Scan for the cell matching the given text and deliver its [X, Y] coordinate at center. 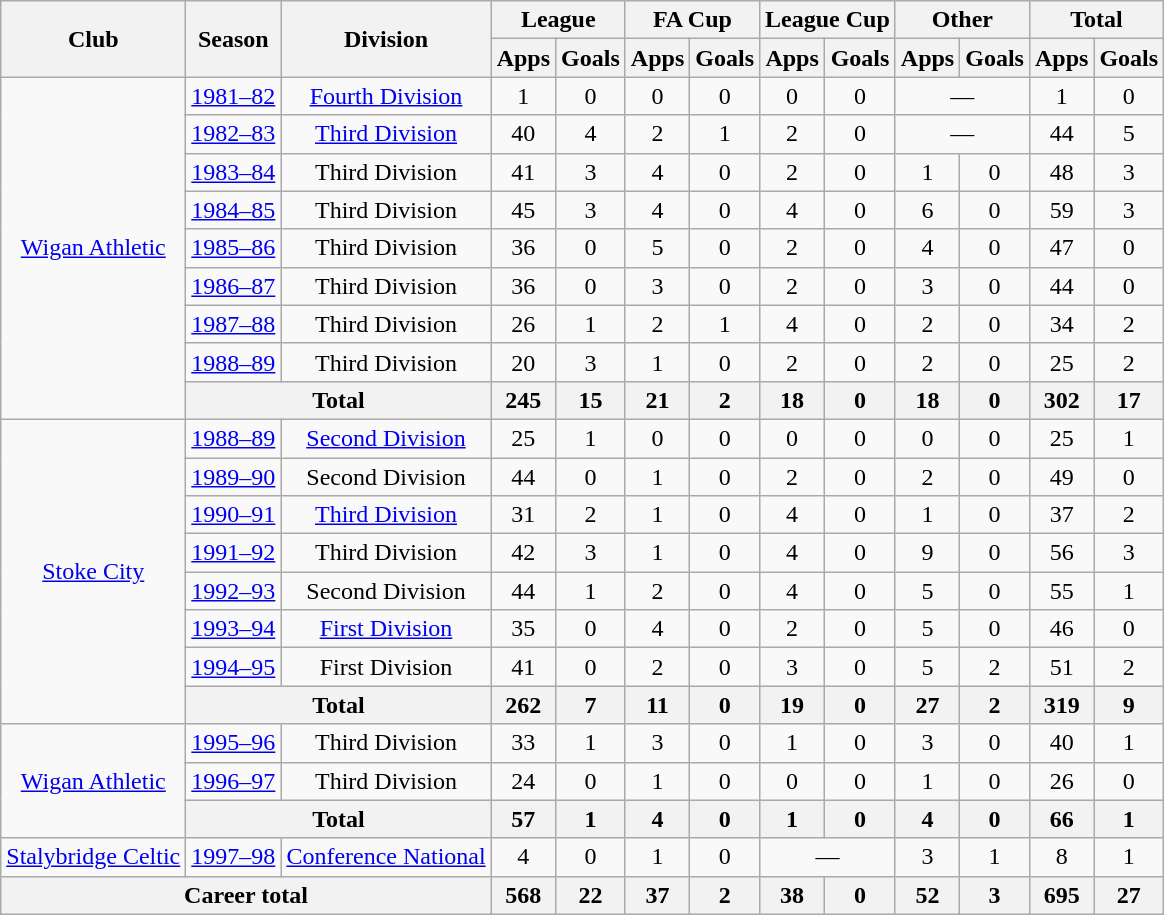
55 [1061, 591]
1995–96 [234, 743]
Fourth Division [386, 96]
15 [591, 400]
31 [523, 515]
FA Cup [692, 20]
Other [962, 20]
33 [523, 743]
1996–97 [234, 781]
45 [523, 210]
17 [1129, 400]
Conference National [386, 857]
245 [523, 400]
66 [1061, 819]
1994–95 [234, 667]
1987–88 [234, 324]
568 [523, 895]
1983–84 [234, 172]
1989–90 [234, 477]
695 [1061, 895]
1990–91 [234, 515]
48 [1061, 172]
1982–83 [234, 134]
Stoke City [94, 571]
51 [1061, 667]
Stalybridge Celtic [94, 857]
6 [927, 210]
57 [523, 819]
Division [386, 39]
7 [591, 705]
22 [591, 895]
42 [523, 553]
Club [94, 39]
302 [1061, 400]
League [558, 20]
47 [1061, 248]
52 [927, 895]
262 [523, 705]
8 [1061, 857]
1981–82 [234, 96]
34 [1061, 324]
20 [523, 362]
19 [792, 705]
56 [1061, 553]
1984–85 [234, 210]
League Cup [828, 20]
1993–94 [234, 629]
21 [657, 400]
35 [523, 629]
46 [1061, 629]
38 [792, 895]
319 [1061, 705]
59 [1061, 210]
1986–87 [234, 286]
1997–98 [234, 857]
1985–86 [234, 248]
Season [234, 39]
24 [523, 781]
1991–92 [234, 553]
1992–93 [234, 591]
49 [1061, 477]
11 [657, 705]
Career total [246, 895]
